Identify which cell holds the provided text, then report its (X, Y) central coordinate. 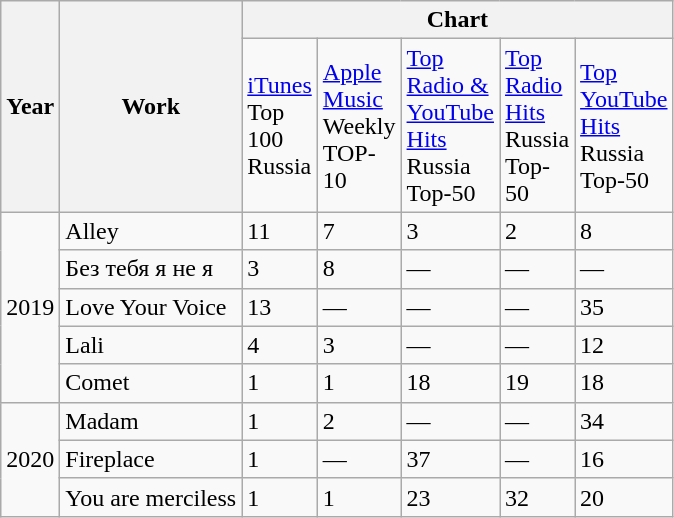
Top Radio & YouTube Hits Russia Top-50 (450, 126)
23 (450, 497)
7 (359, 231)
Top YouTube Hits Russia Top-50 (624, 126)
20 (624, 497)
Year (30, 106)
32 (538, 497)
Chart (458, 20)
Top Radio Hits Russia Top-50 (538, 126)
Fireplace (151, 459)
13 (280, 307)
Love Your Voice (151, 307)
2020 (30, 459)
Comet (151, 383)
11 (280, 231)
Work (151, 106)
You are merciless (151, 497)
Madam (151, 421)
Lali (151, 345)
4 (280, 345)
19 (538, 383)
35 (624, 307)
Без тебя я не я (151, 269)
37 (450, 459)
Apple MusicWeekly TOP-10 (359, 126)
34 (624, 421)
12 (624, 345)
iTunes Top 100 Russia (280, 126)
2019 (30, 307)
16 (624, 459)
Alley (151, 231)
